Extract the [X, Y] coordinate from the center of the cell holding the provided text.  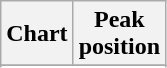
Peakposition [119, 34]
Chart [37, 34]
